Extract the (x, y) coordinate from the center of the cell holding the provided text.  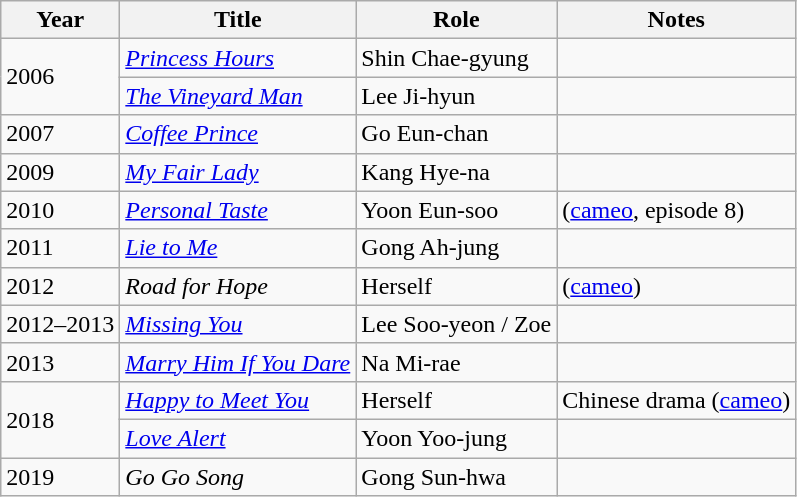
Yoon Eun-soo (456, 210)
Notes (676, 20)
Na Mi-rae (456, 362)
Year (60, 20)
Chinese drama (cameo) (676, 400)
Gong Sun-hwa (456, 477)
Love Alert (238, 438)
Princess Hours (238, 58)
Go Go Song (238, 477)
Yoon Yoo-jung (456, 438)
2012 (60, 286)
2010 (60, 210)
Road for Hope (238, 286)
Kang Hye-na (456, 172)
Role (456, 20)
Happy to Meet You (238, 400)
Go Eun-chan (456, 134)
Lee Soo-yeon / Zoe (456, 324)
(cameo) (676, 286)
Shin Chae-gyung (456, 58)
Gong Ah-jung (456, 248)
2013 (60, 362)
2009 (60, 172)
Lie to Me (238, 248)
(cameo, episode 8) (676, 210)
2006 (60, 77)
2007 (60, 134)
Lee Ji-hyun (456, 96)
2018 (60, 419)
Marry Him If You Dare (238, 362)
My Fair Lady (238, 172)
2019 (60, 477)
Coffee Prince (238, 134)
2011 (60, 248)
Title (238, 20)
Personal Taste (238, 210)
The Vineyard Man (238, 96)
Missing You (238, 324)
2012–2013 (60, 324)
